Search for the cell housing the specified text and yield its [x, y] center coordinate. 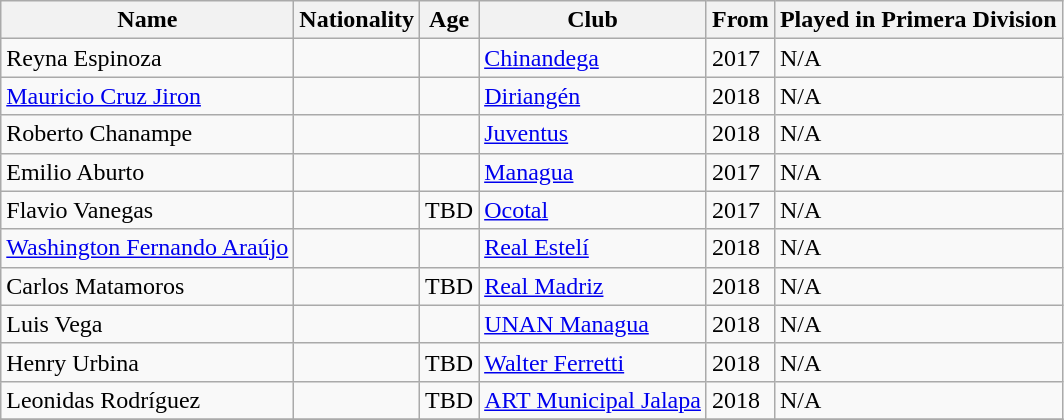
Mauricio Cruz Jiron [148, 96]
Played in Primera Division [918, 20]
Flavio Vanegas [148, 210]
Nationality [357, 20]
UNAN Managua [593, 324]
Luis Vega [148, 324]
Name [148, 20]
Emilio Aburto [148, 172]
Leonidas Rodríguez [148, 400]
Club [593, 20]
From [740, 20]
Age [450, 20]
Reyna Espinoza [148, 58]
Ocotal [593, 210]
ART Municipal Jalapa [593, 400]
Washington Fernando Araújo [148, 248]
Managua [593, 172]
Juventus [593, 134]
Roberto Chanampe [148, 134]
Henry Urbina [148, 362]
Carlos Matamoros [148, 286]
Real Madriz [593, 286]
Chinandega [593, 58]
Real Estelí [593, 248]
Diriangén [593, 96]
Walter Ferretti [593, 362]
